Output the (X, Y) coordinate of the center of the cell containing the given text.  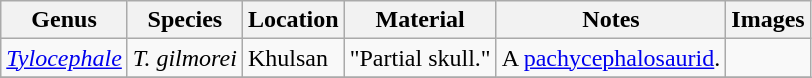
Species (184, 20)
Notes (611, 20)
Khulsan (293, 58)
Location (293, 20)
Genus (64, 20)
"Partial skull." (420, 58)
A pachycephalosaurid. (611, 58)
Images (768, 20)
Tylocephale (64, 58)
T. gilmorei (184, 58)
Material (420, 20)
